Return the (X, Y) coordinate for the center point of the cell that contains the specified text.  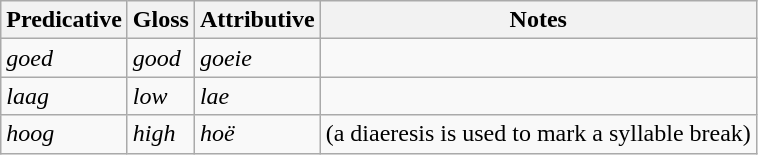
low (160, 96)
Attributive (257, 20)
laag (64, 96)
Notes (538, 20)
high (160, 134)
good (160, 58)
hoë (257, 134)
goeie (257, 58)
(a diaeresis is used to mark a syllable break) (538, 134)
Gloss (160, 20)
lae (257, 96)
goed (64, 58)
Predicative (64, 20)
hoog (64, 134)
